Output the [X, Y] coordinate of the center of the cell containing the given text.  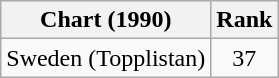
Rank [244, 20]
Chart (1990) [106, 20]
37 [244, 58]
Sweden (Topplistan) [106, 58]
